Return [X, Y] of the center of cell containing provided text 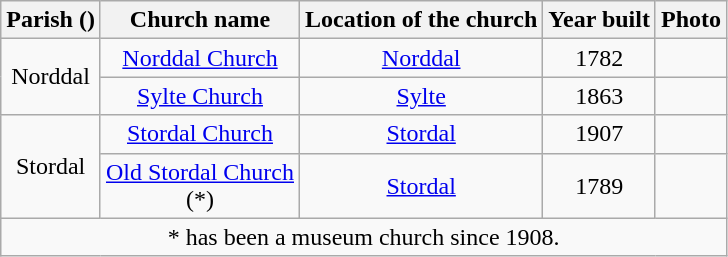
1782 [600, 58]
Old Stordal Church(*) [200, 186]
Location of the church [422, 20]
Stordal Church [200, 134]
Sylte [422, 96]
Sylte Church [200, 96]
Photo [690, 20]
Norddal Church [200, 58]
Year built [600, 20]
Church name [200, 20]
1907 [600, 134]
1789 [600, 186]
1863 [600, 96]
* has been a museum church since 1908. [364, 237]
Parish () [51, 20]
